Pinpoint the cell where the given text exists, returning its (X, Y) midpoint coordinate. 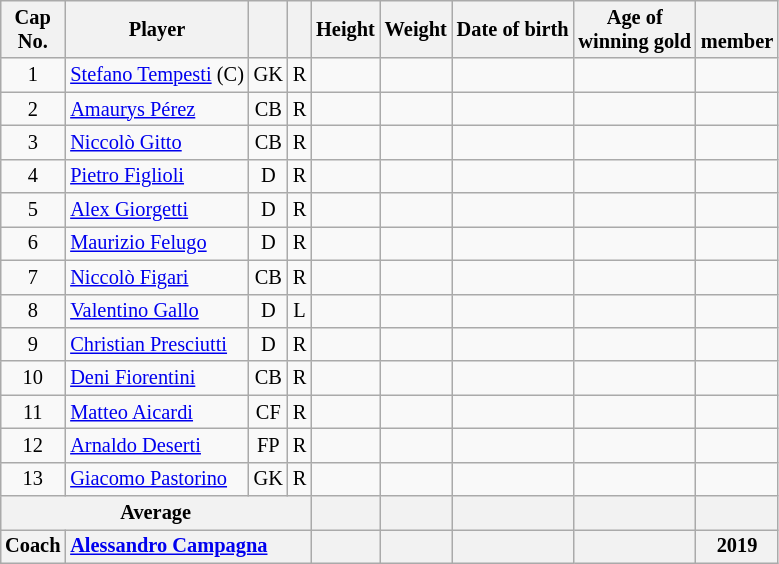
Giacomo Pastorino (156, 479)
Niccolò Figari (156, 277)
Stefano Tempesti (C) (156, 75)
Niccolò Gitto (156, 142)
5 (32, 210)
Player (156, 29)
Alessandro Campagna (188, 546)
7 (32, 277)
2 (32, 109)
Deni Fiorentini (156, 378)
Weight (416, 29)
Coach (32, 546)
8 (32, 311)
Average (156, 513)
6 (32, 243)
Date of birth (513, 29)
Alex Giorgetti (156, 210)
3 (32, 142)
Valentino Gallo (156, 311)
CapNo. (32, 29)
Pietro Figlioli (156, 176)
L (300, 311)
Height (346, 29)
Amaurys Pérez (156, 109)
Arnaldo Deserti (156, 445)
Age ofwinning gold (635, 29)
Christian Presciutti (156, 344)
13 (32, 479)
1 (32, 75)
11 (32, 412)
Matteo Aicardi (156, 412)
2019 (737, 546)
12 (32, 445)
Maurizio Felugo (156, 243)
member (737, 29)
4 (32, 176)
9 (32, 344)
10 (32, 378)
CF (268, 412)
FP (268, 445)
